Return the [X, Y] coordinate for the center point of the cell that contains the specified text.  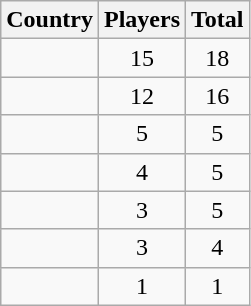
18 [218, 58]
Players [142, 20]
15 [142, 58]
Country [50, 20]
12 [142, 96]
Total [218, 20]
16 [218, 96]
